Return (x, y) of the center of cell containing provided text 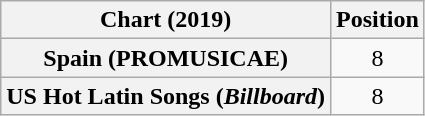
Chart (2019) (166, 20)
US Hot Latin Songs (Billboard) (166, 96)
Spain (PROMUSICAE) (166, 58)
Position (378, 20)
